Capture the cell that displays the provided text and extract its (X, Y) central coordinate. 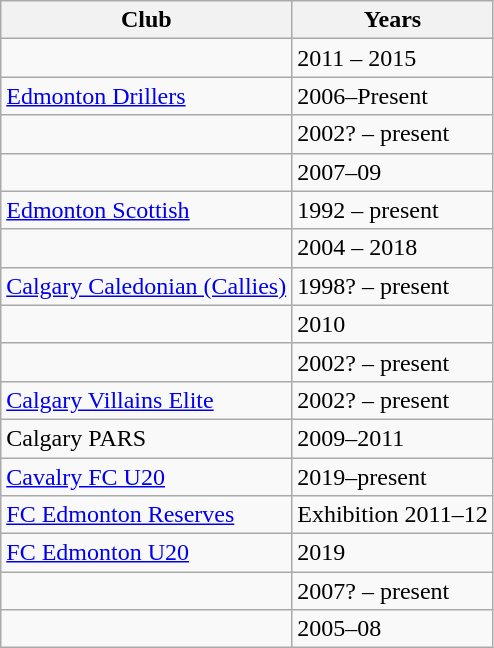
2019 (393, 553)
2011 – 2015 (393, 58)
FC Edmonton Reserves (146, 515)
2007–09 (393, 172)
Years (393, 20)
Exhibition 2011–12 (393, 515)
2019–present (393, 477)
Calgary PARS (146, 438)
FC Edmonton U20 (146, 553)
1998? – present (393, 286)
Calgary Villains Elite (146, 400)
2004 – 2018 (393, 248)
2010 (393, 324)
2006–Present (393, 96)
Cavalry FC U20 (146, 477)
1992 – present (393, 210)
2005–08 (393, 629)
Club (146, 20)
2007? – present (393, 591)
Calgary Caledonian (Callies) (146, 286)
Edmonton Scottish (146, 210)
2009–2011 (393, 438)
Edmonton Drillers (146, 96)
